Return [x, y] of the center of cell containing provided text 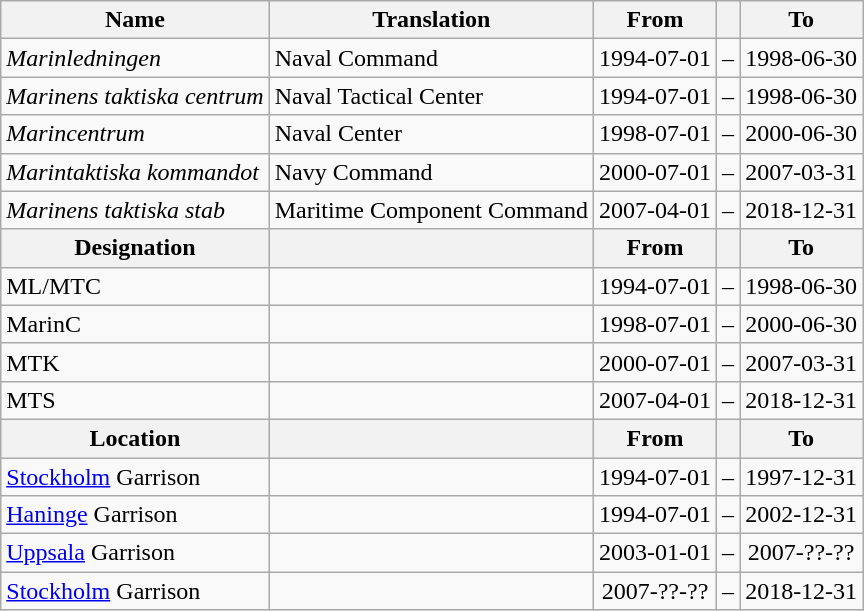
2003-01-01 [654, 553]
Translation [431, 20]
Naval Tactical Center [431, 96]
Marintaktiska kommandot [135, 172]
MTS [135, 400]
2002-12-31 [802, 515]
Naval Command [431, 58]
Designation [135, 248]
Haninge Garrison [135, 515]
MTK [135, 362]
Naval Center [431, 134]
Marinledningen [135, 58]
1997-12-31 [802, 477]
Navy Command [431, 172]
Marinens taktiska centrum [135, 96]
Name [135, 20]
ML/MTC [135, 286]
Marinens taktiska stab [135, 210]
Uppsala Garrison [135, 553]
Marincentrum [135, 134]
Location [135, 438]
MarinC [135, 324]
Maritime Component Command [431, 210]
